Output the (x, y) coordinate of the center of the cell containing the given text.  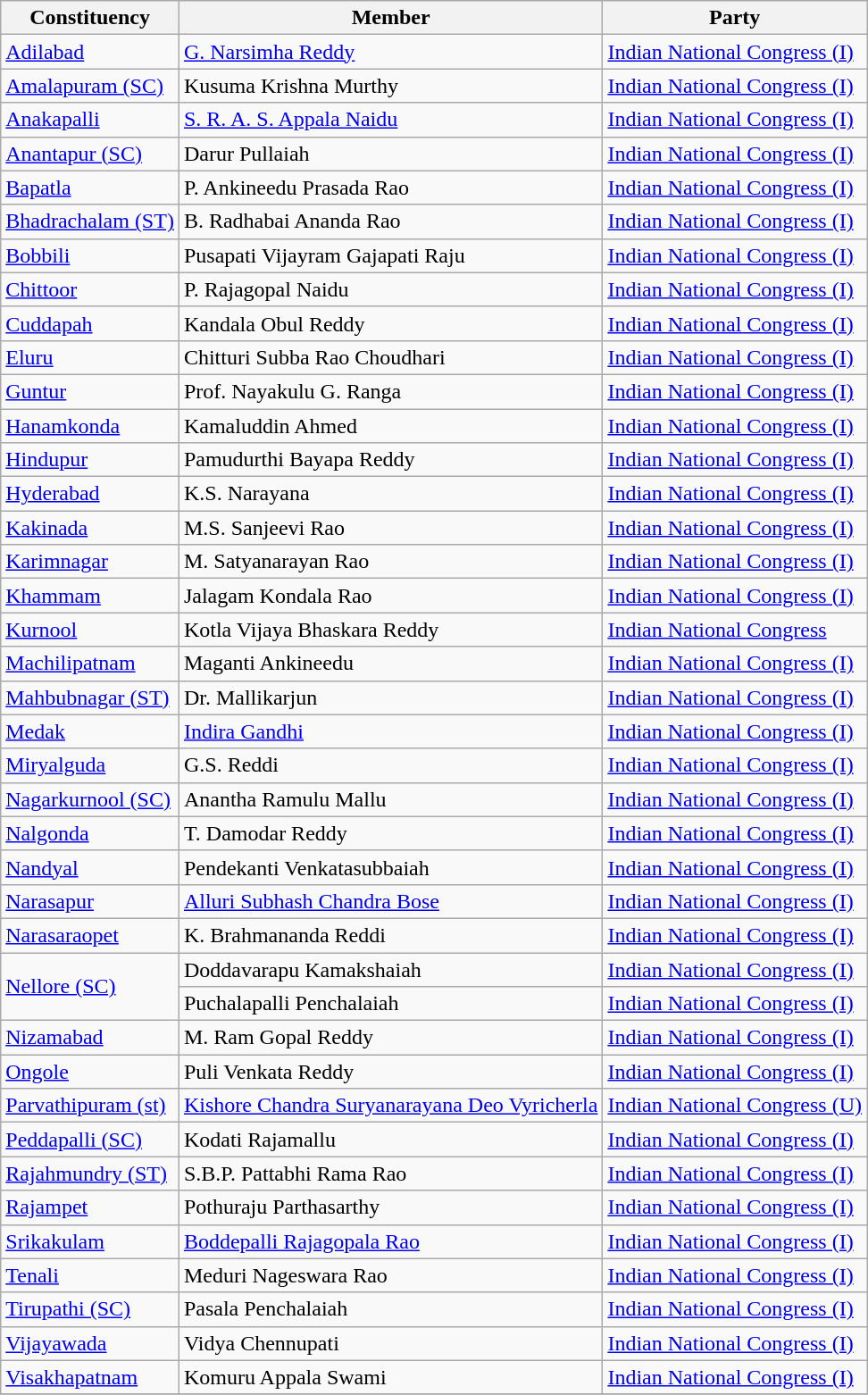
Miryalguda (90, 765)
Prof. Nayakulu G. Ranga (390, 391)
Pusapati Vijayram Gajapati Raju (390, 255)
Puli Venkata Reddy (390, 1072)
Jalagam Kondala Rao (390, 596)
G. Narsimha Reddy (390, 52)
Hyderabad (90, 494)
P. Ankineedu Prasada Rao (390, 188)
Chittoor (90, 289)
Bhadrachalam (ST) (90, 221)
Dr. Mallikarjun (390, 697)
Indian National Congress (735, 630)
Boddepalli Rajagopala Rao (390, 1241)
Indian National Congress (U) (735, 1106)
K.S. Narayana (390, 494)
Alluri Subhash Chandra Bose (390, 901)
G.S. Reddi (390, 765)
Maganti Ankineedu (390, 664)
Nandyal (90, 867)
Pamudurthi Bayapa Reddy (390, 460)
Anantha Ramulu Mallu (390, 799)
Doddavarapu Kamakshaiah (390, 969)
Eluru (90, 357)
Vijayawada (90, 1343)
Guntur (90, 391)
Khammam (90, 596)
Pothuraju Parthasarthy (390, 1207)
Visakhapatnam (90, 1377)
M. Satyanarayan Rao (390, 562)
B. Radhabai Ananda Rao (390, 221)
Member (390, 18)
Kakinada (90, 528)
Party (735, 18)
Bobbili (90, 255)
Hindupur (90, 460)
Tenali (90, 1275)
Vidya Chennupati (390, 1343)
Kotla Vijaya Bhaskara Reddy (390, 630)
Rajampet (90, 1207)
S. R. A. S. Appala Naidu (390, 120)
Srikakulam (90, 1241)
Kurnool (90, 630)
Pendekanti Venkatasubbaiah (390, 867)
Meduri Nageswara Rao (390, 1275)
Amalapuram (SC) (90, 86)
Bapatla (90, 188)
T. Damodar Reddy (390, 833)
M.S. Sanjeevi Rao (390, 528)
Anantapur (SC) (90, 154)
Puchalapalli Penchalaiah (390, 1004)
K. Brahmananda Reddi (390, 935)
Medak (90, 731)
Nagarkurnool (SC) (90, 799)
S.B.P. Pattabhi Rama Rao (390, 1174)
Kandala Obul Reddy (390, 323)
Ongole (90, 1072)
Darur Pullaiah (390, 154)
Nellore (SC) (90, 986)
Komuru Appala Swami (390, 1377)
Tirupathi (SC) (90, 1309)
Constituency (90, 18)
Anakapalli (90, 120)
Kishore Chandra Suryanarayana Deo Vyricherla (390, 1106)
Rajahmundry (ST) (90, 1174)
Mahbubnagar (ST) (90, 697)
P. Rajagopal Naidu (390, 289)
Parvathipuram (st) (90, 1106)
Adilabad (90, 52)
Kusuma Krishna Murthy (390, 86)
Kamaluddin Ahmed (390, 426)
M. Ram Gopal Reddy (390, 1038)
Pasala Penchalaiah (390, 1309)
Machilipatnam (90, 664)
Cuddapah (90, 323)
Narasapur (90, 901)
Nalgonda (90, 833)
Nizamabad (90, 1038)
Hanamkonda (90, 426)
Indira Gandhi (390, 731)
Karimnagar (90, 562)
Narasaraopet (90, 935)
Chitturi Subba Rao Choudhari (390, 357)
Peddapalli (SC) (90, 1140)
Kodati Rajamallu (390, 1140)
